Provide the [X, Y] coordinate of the cell's center where the given text is located.  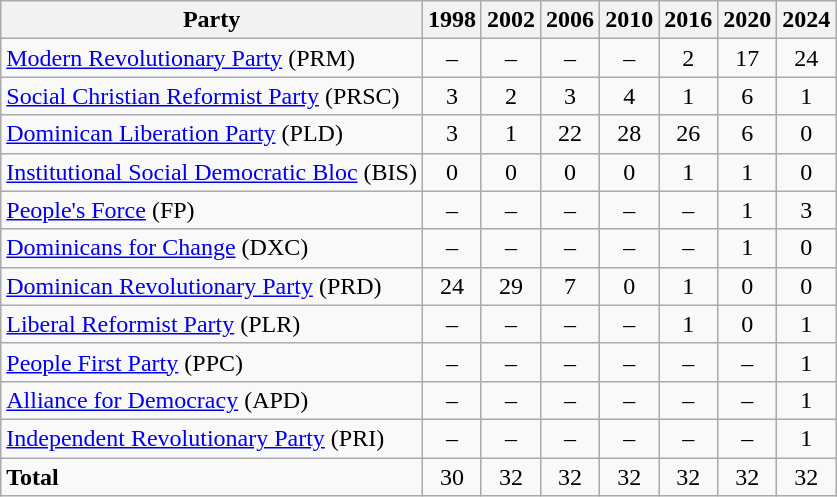
2016 [688, 20]
Independent Revolutionary Party (PRI) [212, 438]
26 [688, 134]
2020 [748, 20]
7 [570, 286]
Social Christian Reformist Party (PRSC) [212, 96]
Modern Revolutionary Party (PRM) [212, 58]
4 [630, 96]
2006 [570, 20]
Alliance for Democracy (APD) [212, 400]
Dominican Liberation Party (PLD) [212, 134]
2010 [630, 20]
People's Force (FP) [212, 210]
30 [452, 477]
29 [510, 286]
17 [748, 58]
Institutional Social Democratic Bloc (BIS) [212, 172]
Party [212, 20]
28 [630, 134]
2024 [806, 20]
2002 [510, 20]
Total [212, 477]
Dominican Revolutionary Party (PRD) [212, 286]
22 [570, 134]
1998 [452, 20]
People First Party (PPC) [212, 362]
Liberal Reformist Party (PLR) [212, 324]
Dominicans for Change (DXC) [212, 248]
